Scan for the cell matching the given text and deliver its [X, Y] coordinate at center. 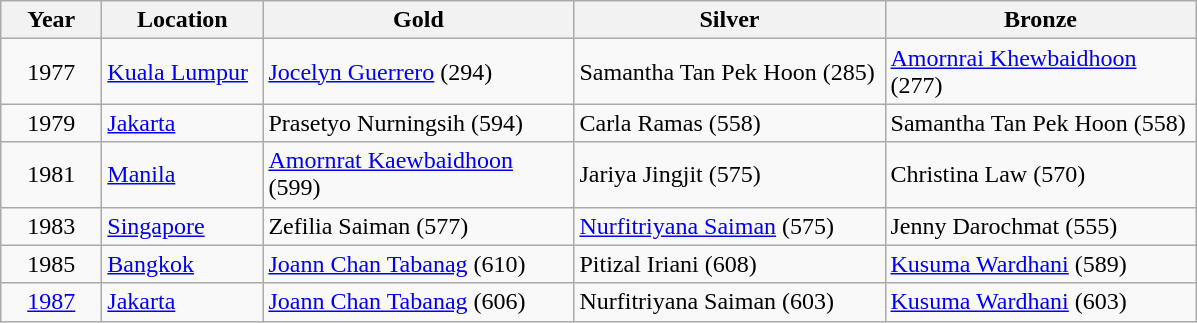
Zefilia Saiman (577) [418, 226]
Location [182, 20]
Gold [418, 20]
Manila [182, 174]
1983 [52, 226]
Singapore [182, 226]
1985 [52, 264]
Prasetyo Nurningsih (594) [418, 123]
Joann Chan Tabanag (610) [418, 264]
Jocelyn Guerrero (294) [418, 72]
Pitizal Iriani (608) [730, 264]
Kuala Lumpur [182, 72]
Amornrat Kaewbaidhoon (599) [418, 174]
Nurfitriyana Saiman (603) [730, 302]
1981 [52, 174]
Bangkok [182, 264]
1979 [52, 123]
Nurfitriyana Saiman (575) [730, 226]
Year [52, 20]
Samantha Tan Pek Hoon (558) [1040, 123]
Jenny Darochmat (555) [1040, 226]
Christina Law (570) [1040, 174]
Samantha Tan Pek Hoon (285) [730, 72]
Bronze [1040, 20]
Kusuma Wardhani (589) [1040, 264]
Amornrai Khewbaidhoon (277) [1040, 72]
Silver [730, 20]
Carla Ramas (558) [730, 123]
Jariya Jingjit (575) [730, 174]
1987 [52, 302]
Joann Chan Tabanag (606) [418, 302]
Kusuma Wardhani (603) [1040, 302]
1977 [52, 72]
